Pinpoint the cell where the given text exists, returning its [X, Y] midpoint coordinate. 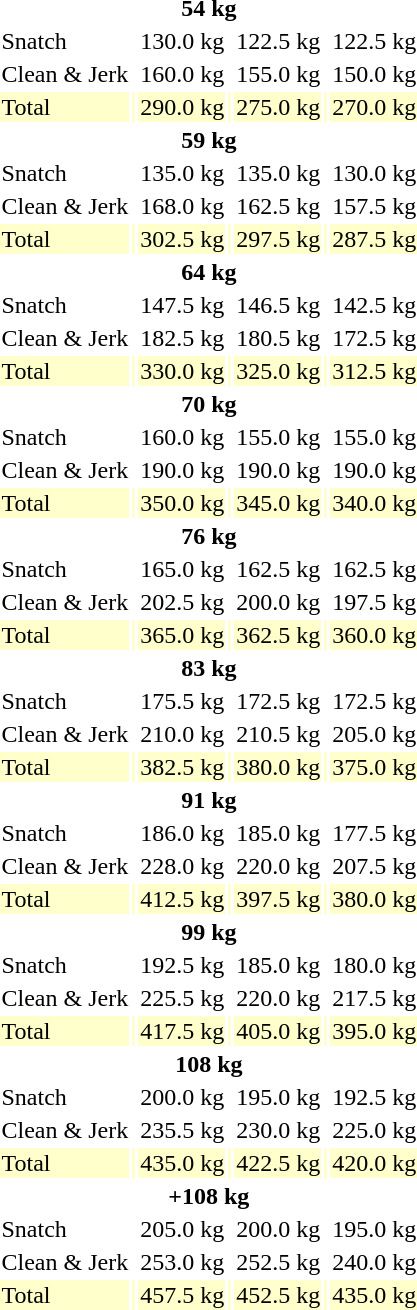
330.0 kg [182, 371]
252.5 kg [278, 1262]
290.0 kg [182, 107]
457.5 kg [182, 1295]
435.0 kg [182, 1163]
417.5 kg [182, 1031]
380.0 kg [278, 767]
172.5 kg [278, 701]
397.5 kg [278, 899]
165.0 kg [182, 569]
182.5 kg [182, 338]
235.5 kg [182, 1130]
225.5 kg [182, 998]
412.5 kg [182, 899]
275.0 kg [278, 107]
422.5 kg [278, 1163]
202.5 kg [182, 602]
210.5 kg [278, 734]
228.0 kg [182, 866]
168.0 kg [182, 206]
405.0 kg [278, 1031]
146.5 kg [278, 305]
192.5 kg [182, 965]
230.0 kg [278, 1130]
186.0 kg [182, 833]
180.5 kg [278, 338]
210.0 kg [182, 734]
382.5 kg [182, 767]
452.5 kg [278, 1295]
350.0 kg [182, 503]
147.5 kg [182, 305]
253.0 kg [182, 1262]
302.5 kg [182, 239]
205.0 kg [182, 1229]
130.0 kg [182, 41]
122.5 kg [278, 41]
345.0 kg [278, 503]
175.5 kg [182, 701]
325.0 kg [278, 371]
362.5 kg [278, 635]
365.0 kg [182, 635]
297.5 kg [278, 239]
195.0 kg [278, 1097]
